Extract the (X, Y) coordinate from the center of the cell holding the provided text.  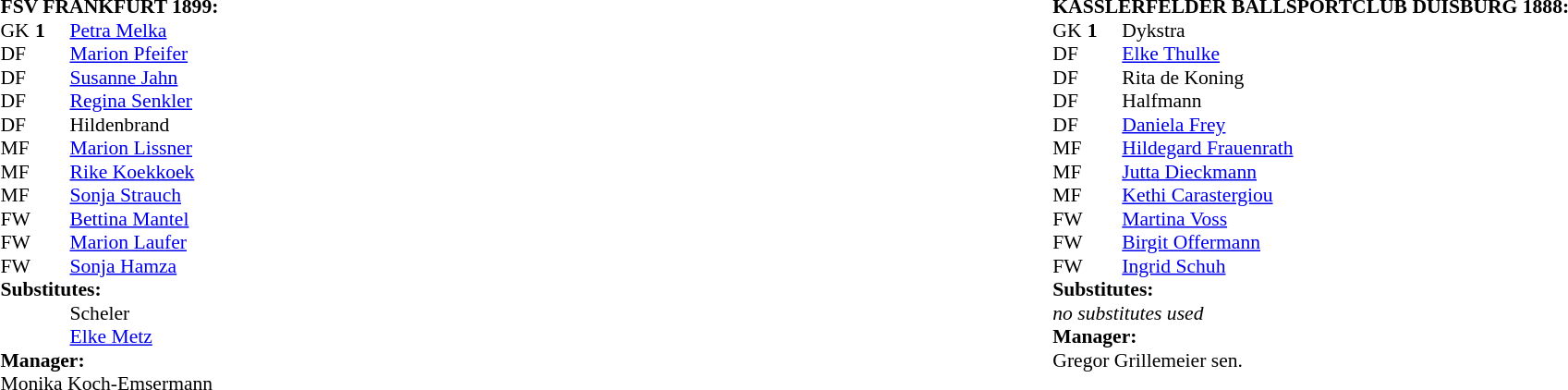
Bettina Mantel (144, 219)
Substitutes: (109, 289)
Scheler (144, 313)
Rike Koekkoek (144, 172)
Elke Metz (144, 337)
Sonja Strauch (144, 195)
Manager: (109, 360)
Petra Melka (144, 30)
Sonja Hamza (144, 266)
Marion Lissner (144, 149)
Hildenbrand (144, 125)
Regina Senkler (144, 101)
Marion Pfeifer (144, 55)
Susanne Jahn (144, 78)
Marion Laufer (144, 243)
